Return (x, y) of the center of cell containing provided text 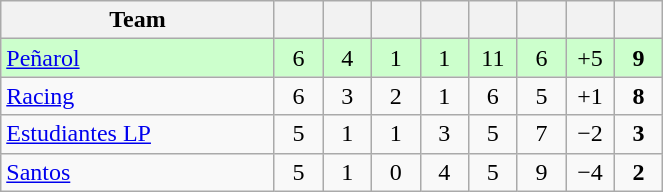
7 (542, 134)
Racing (138, 96)
Estudiantes LP (138, 134)
11 (494, 58)
−2 (590, 134)
8 (638, 96)
0 (396, 172)
+1 (590, 96)
Team (138, 20)
+5 (590, 58)
Santos (138, 172)
−4 (590, 172)
Peñarol (138, 58)
